Capture the cell that displays the provided text and extract its (x, y) central coordinate. 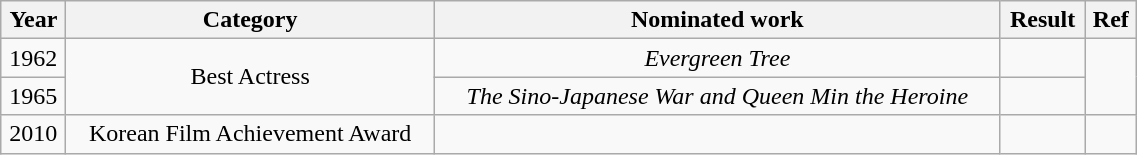
Korean Film Achievement Award (250, 134)
1962 (34, 58)
Category (250, 20)
Evergreen Tree (717, 58)
Best Actress (250, 77)
Year (34, 20)
Ref (1111, 20)
The Sino-Japanese War and Queen Min the Heroine (717, 96)
2010 (34, 134)
1965 (34, 96)
Nominated work (717, 20)
Result (1042, 20)
